For the text-containing cell, return its midpoint in (x, y) coordinate format. 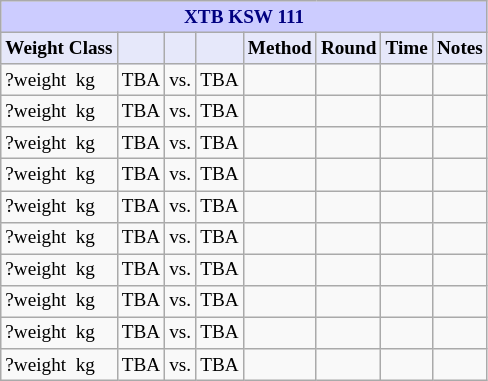
Time (406, 48)
Notes (460, 48)
Round (348, 48)
XTB KSW 111 (244, 17)
Method (280, 48)
Weight Class (59, 48)
